Determine the (X, Y) coordinate at the center of the cell enclosing the given text.  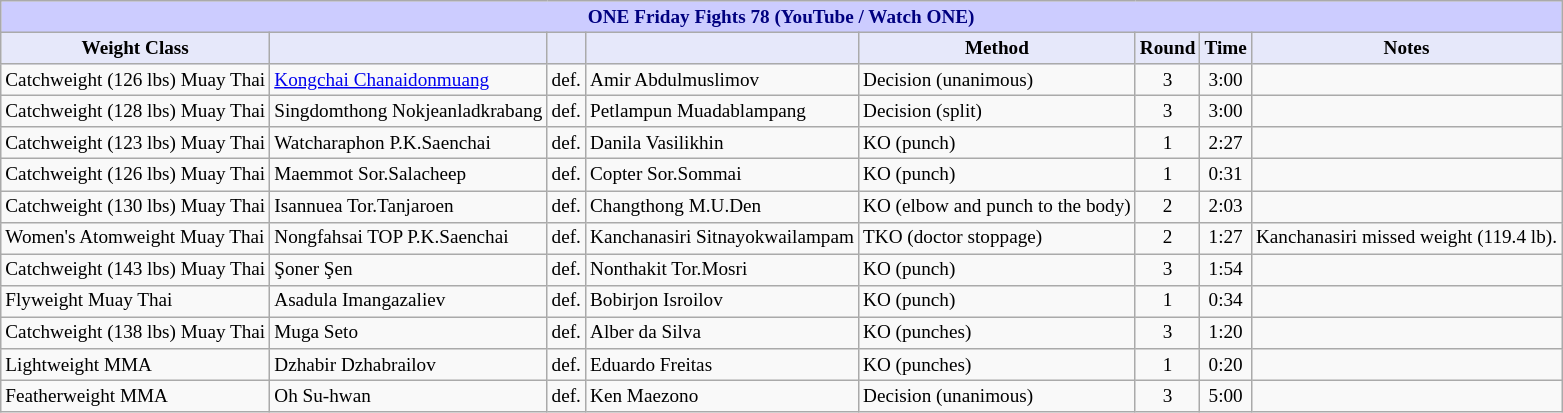
Catchweight (143 lbs) Muay Thai (136, 270)
1:20 (1226, 333)
Danila Vasilikhin (722, 143)
Weight Class (136, 48)
Alber da Silva (722, 333)
Petlampun Muadablampang (722, 111)
Eduardo Freitas (722, 365)
0:34 (1226, 301)
Bobirjon Isroilov (722, 301)
Ken Maezono (722, 396)
Watcharaphon P.K.Saenchai (408, 143)
Asadula Imangazaliev (408, 301)
Featherweight MMA (136, 396)
Decision (split) (996, 111)
Catchweight (128 lbs) Muay Thai (136, 111)
Women's Atomweight Muay Thai (136, 238)
Nonthakit Tor.Mosri (722, 270)
2:27 (1226, 143)
Round (1168, 48)
Maemmot Sor.Salacheep (408, 175)
Kongchai Chanaidonmuang (408, 80)
Singdomthong Nokjeanladkrabang (408, 111)
0:20 (1226, 365)
Lightweight MMA (136, 365)
Şoner Şen (408, 270)
Nongfahsai TOP P.K.Saenchai (408, 238)
Oh Su-hwan (408, 396)
Dzhabir Dzhabrailov (408, 365)
1:27 (1226, 238)
Changthong M.U.Den (722, 206)
ONE Friday Fights 78 (YouTube / Watch ONE) (782, 17)
Catchweight (130 lbs) Muay Thai (136, 206)
Catchweight (138 lbs) Muay Thai (136, 333)
Muga Seto (408, 333)
TKO (doctor stoppage) (996, 238)
Flyweight Muay Thai (136, 301)
Catchweight (123 lbs) Muay Thai (136, 143)
Copter Sor.Sommai (722, 175)
0:31 (1226, 175)
Kanchanasiri missed weight (119.4 lb). (1406, 238)
1:54 (1226, 270)
Amir Abdulmuslimov (722, 80)
Isannuea Tor.Tanjaroen (408, 206)
5:00 (1226, 396)
Kanchanasiri Sitnayokwailampam (722, 238)
2:03 (1226, 206)
Method (996, 48)
Time (1226, 48)
KO (elbow and punch to the body) (996, 206)
Notes (1406, 48)
